Pinpoint the cell where the given text exists, returning its [X, Y] midpoint coordinate. 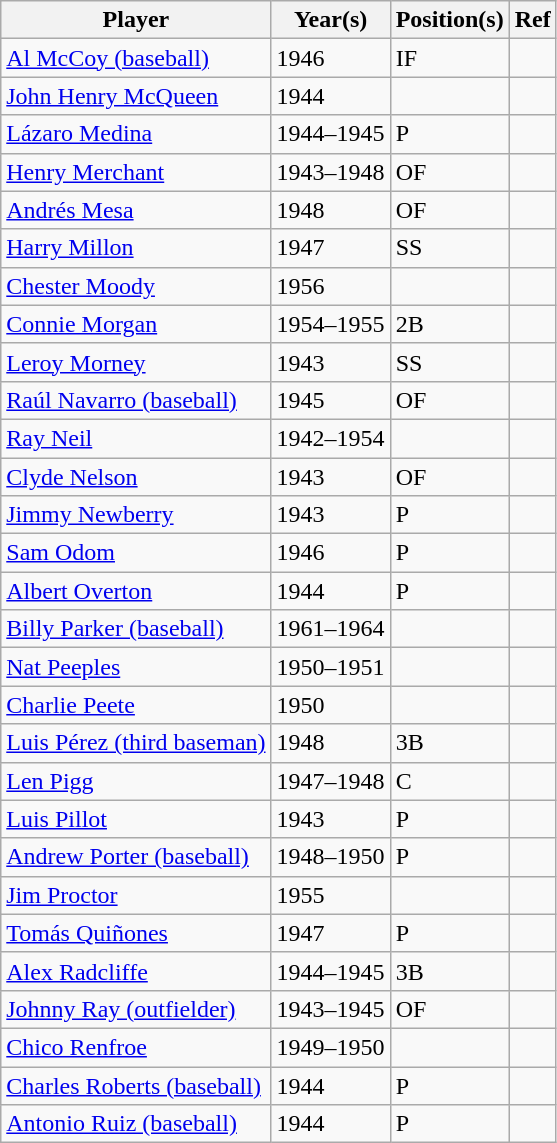
Lázaro Medina [136, 134]
1950 [330, 705]
Harry Millon [136, 248]
Jim Proctor [136, 895]
C [450, 781]
IF [450, 58]
1948–1950 [330, 857]
Position(s) [450, 20]
Sam Odom [136, 553]
Chico Renfroe [136, 1047]
1942–1954 [330, 438]
Clyde Nelson [136, 477]
Leroy Morney [136, 362]
Alex Radcliffe [136, 971]
1949–1950 [330, 1047]
Raúl Navarro (baseball) [136, 400]
Jimmy Newberry [136, 515]
Andrew Porter (baseball) [136, 857]
Ray Neil [136, 438]
Billy Parker (baseball) [136, 629]
Johnny Ray (outfielder) [136, 1009]
2B [450, 324]
1950–1951 [330, 667]
Year(s) [330, 20]
Connie Morgan [136, 324]
Andrés Mesa [136, 210]
Albert Overton [136, 591]
Luis Pillot [136, 819]
1955 [330, 895]
Al McCoy (baseball) [136, 58]
Nat Peeples [136, 667]
Ref [532, 20]
1943–1945 [330, 1009]
Charlie Peete [136, 705]
Chester Moody [136, 286]
1961–1964 [330, 629]
Player [136, 20]
Henry Merchant [136, 172]
Luis Pérez (third baseman) [136, 743]
Len Pigg [136, 781]
John Henry McQueen [136, 96]
1956 [330, 286]
Charles Roberts (baseball) [136, 1085]
1947–1948 [330, 781]
Tomás Quiñones [136, 933]
1945 [330, 400]
1954–1955 [330, 324]
Antonio Ruiz (baseball) [136, 1124]
1943–1948 [330, 172]
